Identify which cell holds the provided text, then report its (X, Y) central coordinate. 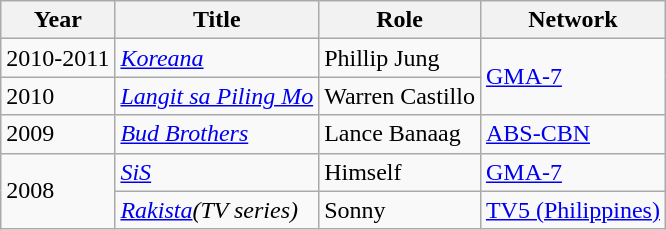
Sonny (400, 210)
2010-2011 (58, 58)
Lance Banaag (400, 134)
Role (400, 20)
Network (572, 20)
Langit sa Piling Mo (217, 96)
Rakista(TV series) (217, 210)
TV5 (Philippines) (572, 210)
2010 (58, 96)
SiS (217, 172)
Bud Brothers (217, 134)
2009 (58, 134)
Title (217, 20)
Phillip Jung (400, 58)
Koreana (217, 58)
2008 (58, 191)
Himself (400, 172)
ABS-CBN (572, 134)
Year (58, 20)
Warren Castillo (400, 96)
